Return the (x, y) coordinate for the center point of the cell that contains the specified text.  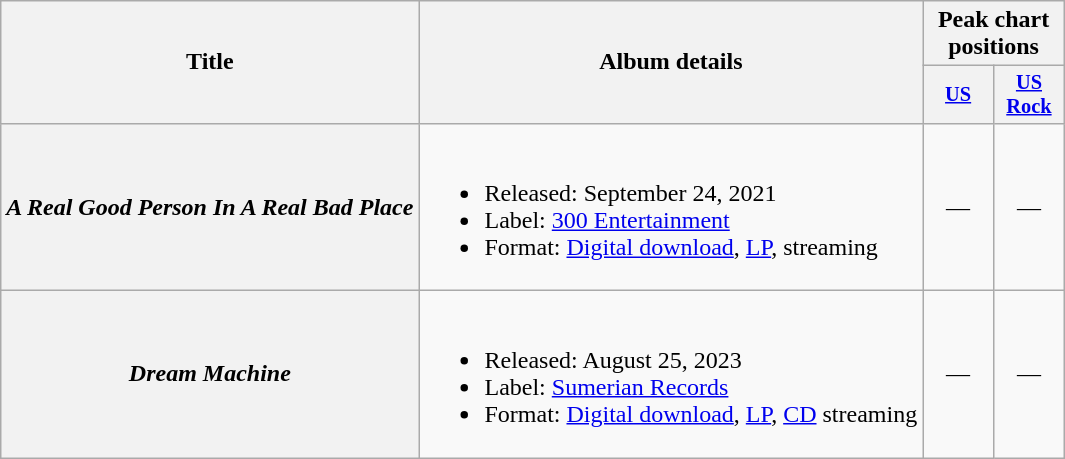
Title (210, 62)
Peak chart positions (994, 34)
Album details (671, 62)
Released: September 24, 2021Label: 300 EntertainmentFormat: Digital download, LP, streaming (671, 206)
USRock (1030, 95)
A Real Good Person In A Real Bad Place (210, 206)
Released: August 25, 2023Label: Sumerian RecordsFormat: Digital download, LP, CD streaming (671, 374)
US (958, 95)
Dream Machine (210, 374)
